For the text-containing cell, return its midpoint in (x, y) coordinate format. 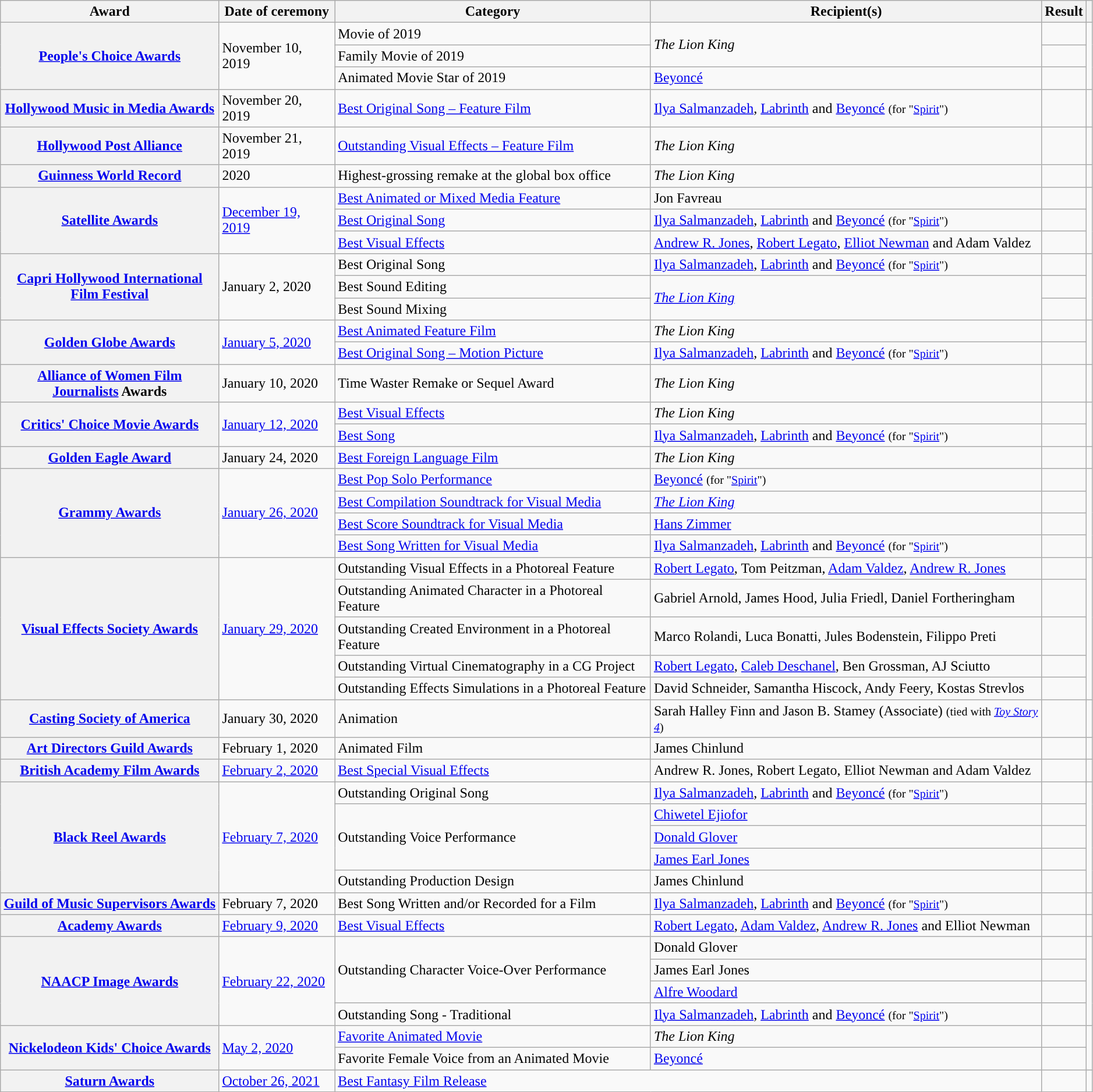
Time Waster Remake or Sequel Award (493, 383)
Result (1064, 12)
Satellite Awards (109, 220)
Critics' Choice Movie Awards (109, 424)
Category (493, 12)
Sarah Halley Finn and Jason B. Stamey (Associate) (tied with Toy Story 4) (846, 718)
Outstanding Virtual Cinematography in a CG Project (493, 666)
Animated Movie Star of 2019 (493, 78)
Favorite Female Voice from an Animated Movie (493, 1058)
Best Sound Editing (493, 286)
December 19, 2019 (277, 220)
Recipient(s) (846, 12)
Movie of 2019 (493, 34)
January 26, 2020 (277, 513)
Black Reel Awards (109, 837)
Capri Hollywood International Film Festival (109, 286)
Best Song (493, 435)
NAACP Image Awards (109, 981)
Best Fantasy Film Release (688, 1081)
Casting Society of America (109, 718)
Outstanding Created Environment in a Photoreal Feature (493, 636)
January 5, 2020 (277, 342)
Best Compilation Soundtrack for Visual Media (493, 502)
British Academy Film Awards (109, 771)
January 2, 2020 (277, 286)
Date of ceremony (277, 12)
Animation (493, 718)
January 29, 2020 (277, 628)
Jon Favreau (846, 198)
Outstanding Visual Effects – Feature Film (493, 146)
Academy Awards (109, 926)
Best Sound Mixing (493, 309)
November 10, 2019 (277, 56)
Guinness World Record (109, 176)
Best Score Soundtrack for Visual Media (493, 524)
Best Original Song – Feature Film (493, 108)
Animated Film (493, 749)
Best Original Song – Motion Picture (493, 353)
Hollywood Music in Media Awards (109, 108)
Best Special Visual Effects (493, 771)
November 20, 2019 (277, 108)
Chiwetel Ejiofor (846, 815)
2020 (277, 176)
Robert Legato, Caleb Deschanel, Ben Grossman, AJ Sciutto (846, 666)
Outstanding Effects Simulations in a Photoreal Feature (493, 688)
February 9, 2020 (277, 926)
Saturn Awards (109, 1081)
February 2, 2020 (277, 771)
Art Directors Guild Awards (109, 749)
Robert Legato, Adam Valdez, Andrew R. Jones and Elliot Newman (846, 926)
Best Animated Feature Film (493, 331)
Outstanding Song - Traditional (493, 1014)
January 24, 2020 (277, 458)
David Schneider, Samantha Hiscock, Andy Feery, Kostas Strevlos (846, 688)
Outstanding Animated Character in a Photoreal Feature (493, 598)
Beyoncé (for "Spirit") (846, 480)
February 22, 2020 (277, 981)
Alfre Woodard (846, 992)
Highest-grossing remake at the global box office (493, 176)
Outstanding Original Song (493, 793)
Favorite Animated Movie (493, 1036)
Guild of Music Supervisors Awards (109, 903)
Robert Legato, Tom Peitzman, Adam Valdez, Andrew R. Jones (846, 568)
Best Foreign Language Film (493, 458)
Best Pop Solo Performance (493, 480)
Best Song Written and/or Recorded for a Film (493, 903)
Hollywood Post Alliance (109, 146)
Outstanding Visual Effects in a Photoreal Feature (493, 568)
People's Choice Awards (109, 56)
Best Animated or Mixed Media Feature (493, 198)
Outstanding Character Voice-Over Performance (493, 970)
Hans Zimmer (846, 524)
January 30, 2020 (277, 718)
February 1, 2020 (277, 749)
Visual Effects Society Awards (109, 628)
Best Song Written for Visual Media (493, 546)
Outstanding Voice Performance (493, 837)
Golden Globe Awards (109, 342)
Marco Rolandi, Luca Bonatti, Jules Bodenstein, Filippo Preti (846, 636)
November 21, 2019 (277, 146)
Golden Eagle Award (109, 458)
Alliance of Women Film Journalists Awards (109, 383)
Outstanding Production Design (493, 881)
Nickelodeon Kids' Choice Awards (109, 1047)
Award (109, 12)
May 2, 2020 (277, 1047)
October 26, 2021 (277, 1081)
January 10, 2020 (277, 383)
Grammy Awards (109, 513)
Family Movie of 2019 (493, 56)
Gabriel Arnold, James Hood, Julia Friedl, Daniel Fortheringham (846, 598)
January 12, 2020 (277, 424)
